Pinpoint the cell where the given text exists, returning its [x, y] midpoint coordinate. 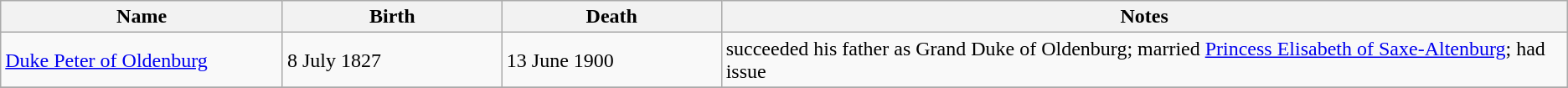
succeeded his father as Grand Duke of Oldenburg; married Princess Elisabeth of Saxe-Altenburg; had issue [1144, 60]
Duke Peter of Oldenburg [142, 60]
8 July 1827 [392, 60]
Notes [1144, 17]
13 June 1900 [611, 60]
Birth [392, 17]
Name [142, 17]
Death [611, 17]
